Provide the (x, y) coordinate of the cell's center where the given text is located.  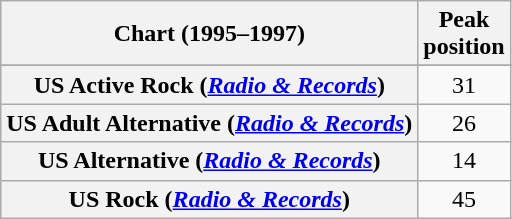
14 (464, 161)
US Rock (Radio & Records) (210, 199)
US Adult Alternative (Radio & Records) (210, 123)
Chart (1995–1997) (210, 34)
26 (464, 123)
Peakposition (464, 34)
US Active Rock (Radio & Records) (210, 85)
31 (464, 85)
US Alternative (Radio & Records) (210, 161)
45 (464, 199)
